Capture the cell that displays the provided text and extract its [X, Y] central coordinate. 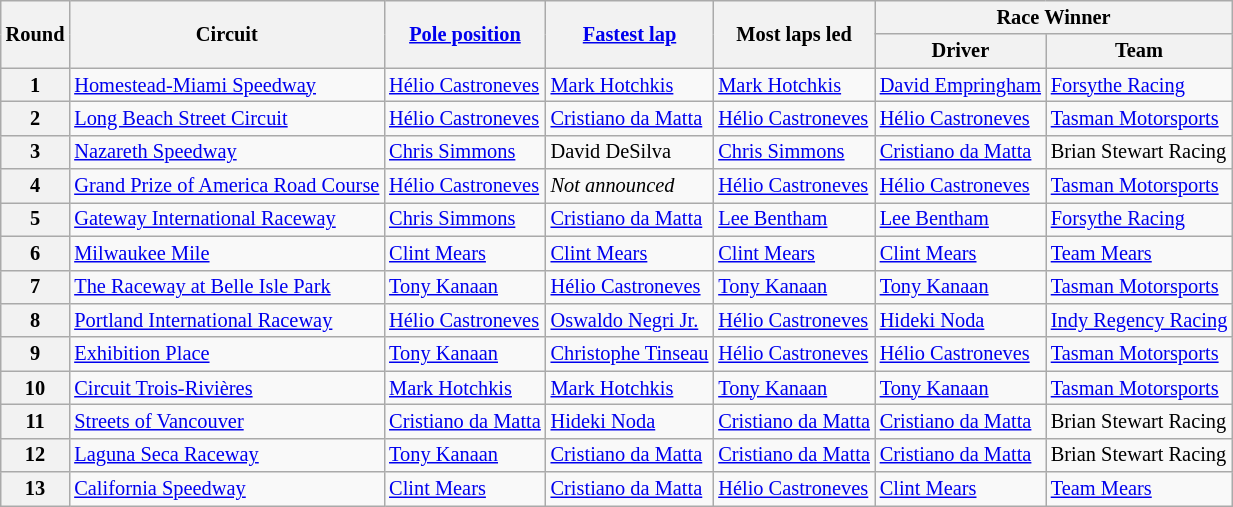
Streets of Vancouver [226, 421]
Christophe Tinseau [630, 354]
Grand Prize of America Road Course [226, 186]
1 [36, 85]
Driver [960, 51]
Indy Regency Racing [1139, 320]
Oswaldo Negri Jr. [630, 320]
12 [36, 455]
6 [36, 253]
Milwaukee Mile [226, 253]
Team [1139, 51]
Laguna Seca Raceway [226, 455]
Race Winner [1054, 17]
8 [36, 320]
David Empringham [960, 85]
Portland International Raceway [226, 320]
Pole position [464, 34]
Long Beach Street Circuit [226, 118]
7 [36, 287]
Most laps led [794, 34]
10 [36, 388]
Fastest lap [630, 34]
2 [36, 118]
Homestead-Miami Speedway [226, 85]
Round [36, 34]
11 [36, 421]
The Raceway at Belle Isle Park [226, 287]
9 [36, 354]
Exhibition Place [226, 354]
California Speedway [226, 489]
Gateway International Raceway [226, 219]
13 [36, 489]
Nazareth Speedway [226, 152]
David DeSilva [630, 152]
Circuit Trois-Rivières [226, 388]
Circuit [226, 34]
3 [36, 152]
Not announced [630, 186]
4 [36, 186]
5 [36, 219]
